Output the [x, y] coordinate of the center of the cell containing the given text.  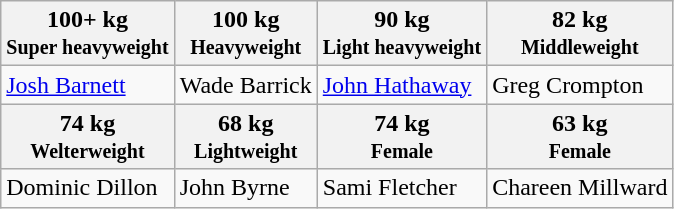
Sami Fletcher [402, 188]
Wade Barrick [246, 85]
John Byrne [246, 188]
82 kgMiddleweight [580, 34]
68 kgLightweight [246, 136]
100 kgHeavyweight [246, 34]
74 kgWelterweight [88, 136]
63 kgFemale [580, 136]
Chareen Millward [580, 188]
Josh Barnett [88, 85]
John Hathaway [402, 85]
Greg Crompton [580, 85]
90 kgLight heavyweight [402, 34]
74 kgFemale [402, 136]
Dominic Dillon [88, 188]
100+ kgSuper heavyweight [88, 34]
